Search for the cell housing the specified text and yield its (x, y) center coordinate. 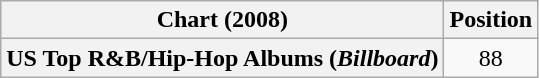
Chart (2008) (222, 20)
88 (491, 58)
US Top R&B/Hip-Hop Albums (Billboard) (222, 58)
Position (491, 20)
